Provide the [X, Y] coordinate of the cell's center where the given text is located.  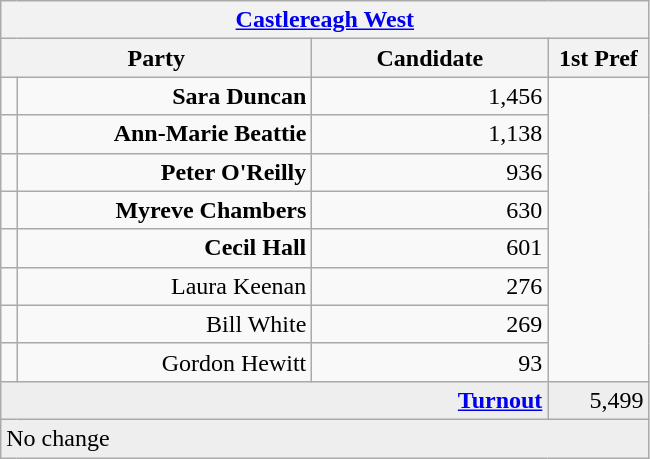
1st Pref [598, 58]
Castlereagh West [325, 20]
Gordon Hewitt [164, 362]
630 [430, 210]
Ann-Marie Beattie [164, 134]
Peter O'Reilly [164, 172]
Laura Keenan [164, 286]
1,456 [430, 96]
Cecil Hall [164, 248]
93 [430, 362]
276 [430, 286]
No change [325, 438]
Bill White [164, 324]
Turnout [274, 400]
5,499 [598, 400]
Sara Duncan [164, 96]
936 [430, 172]
Party [156, 58]
269 [430, 324]
Myreve Chambers [164, 210]
601 [430, 248]
Candidate [430, 58]
1,138 [430, 134]
